Return [X, Y] of the center of cell containing provided text 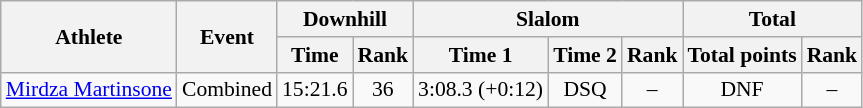
Time 2 [585, 55]
Mirdza Martinsone [89, 90]
36 [382, 90]
Time [314, 55]
DNF [742, 90]
3:08.3 (+0:12) [480, 90]
Total [772, 19]
Combined [227, 90]
DSQ [585, 90]
Athlete [89, 36]
Total points [742, 55]
Time 1 [480, 55]
15:21.6 [314, 90]
Downhill [345, 19]
Event [227, 36]
Slalom [548, 19]
